Capture the cell that displays the provided text and extract its (X, Y) central coordinate. 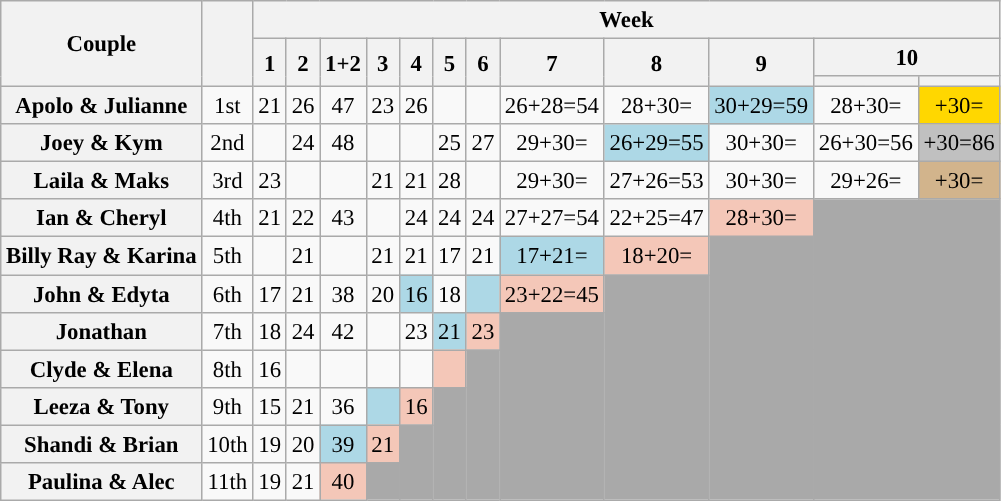
25 (450, 143)
2nd (228, 143)
Ian & Cheryl (102, 219)
1+2 (343, 63)
9 (762, 63)
5 (450, 63)
4th (228, 219)
2 (302, 63)
John & Edyta (102, 294)
36 (343, 406)
10 (908, 58)
42 (343, 331)
Joey & Kym (102, 143)
47 (343, 106)
8th (228, 369)
Jonathan (102, 331)
22 (302, 219)
18+20= (656, 256)
27+27=54 (552, 219)
27 (482, 143)
29+26= (866, 181)
Week (626, 20)
39 (343, 444)
+30=86 (959, 143)
3 (382, 63)
Apolo & Julianne (102, 106)
30+29=59 (762, 106)
26+28=54 (552, 106)
Clyde & Elena (102, 369)
11th (228, 482)
7 (552, 63)
10th (228, 444)
22+25=47 (656, 219)
9th (228, 406)
23+22=45 (552, 294)
38 (343, 294)
Shandi & Brian (102, 444)
Leeza & Tony (102, 406)
43 (343, 219)
27+26=53 (656, 181)
26+29=55 (656, 143)
6 (482, 63)
4 (416, 63)
1st (228, 106)
Paulina & Alec (102, 482)
15 (270, 406)
5th (228, 256)
40 (343, 482)
28 (450, 181)
1 (270, 63)
48 (343, 143)
Couple (102, 44)
Laila & Maks (102, 181)
8 (656, 63)
17+21= (552, 256)
6th (228, 294)
Billy Ray & Karina (102, 256)
3rd (228, 181)
7th (228, 331)
26+30=56 (866, 143)
